Search for the cell housing the specified text and yield its (X, Y) center coordinate. 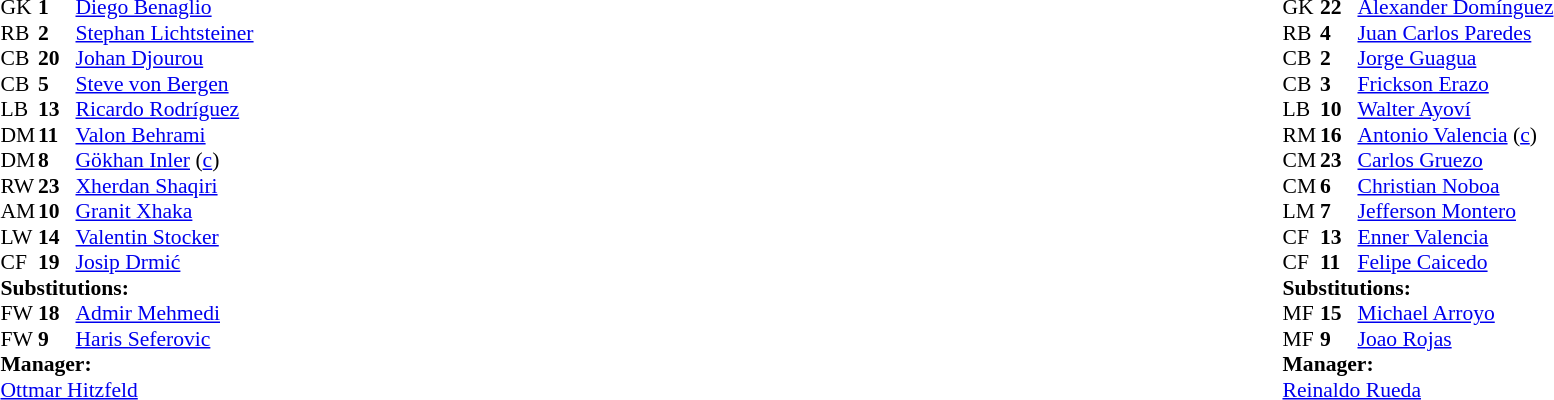
Walter Ayoví (1455, 109)
AM (19, 211)
Admir Mehmedi (165, 313)
Xherdan Shaqiri (165, 186)
RM (1301, 135)
19 (57, 263)
Jefferson Montero (1455, 211)
16 (1339, 135)
7 (1339, 211)
Josip Drmić (165, 263)
Valentin Stocker (165, 237)
Gökhan Inler (c) (165, 161)
20 (57, 59)
Granit Xhaka (165, 211)
LM (1301, 211)
Johan Djourou (165, 59)
Steve von Bergen (165, 84)
6 (1339, 186)
Juan Carlos Paredes (1455, 33)
Stephan Lichtsteiner (165, 33)
Christian Noboa (1455, 186)
Haris Seferovic (165, 339)
Jorge Guagua (1455, 59)
Frickson Erazo (1455, 84)
Michael Arroyo (1455, 313)
Joao Rojas (1455, 339)
4 (1339, 33)
LW (19, 237)
Enner Valencia (1455, 237)
15 (1339, 313)
Felipe Caicedo (1455, 263)
8 (57, 161)
14 (57, 237)
Valon Behrami (165, 135)
18 (57, 313)
3 (1339, 84)
5 (57, 84)
RW (19, 186)
Antonio Valencia (c) (1455, 135)
Ricardo Rodríguez (165, 109)
Carlos Gruezo (1455, 161)
